Capture the cell that displays the provided text and extract its (X, Y) central coordinate. 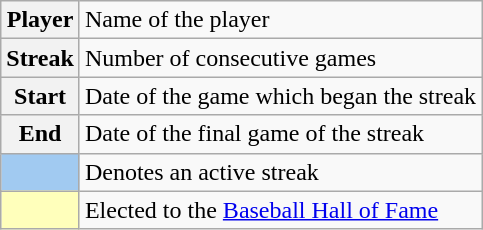
End (40, 134)
Player (40, 20)
Denotes an active streak (280, 172)
Elected to the Baseball Hall of Fame (280, 210)
Date of the game which began the streak (280, 96)
Streak (40, 58)
Date of the final game of the streak (280, 134)
Start (40, 96)
Number of consecutive games (280, 58)
Name of the player (280, 20)
